Return the (X, Y) coordinate for the center point of the cell that contains the specified text.  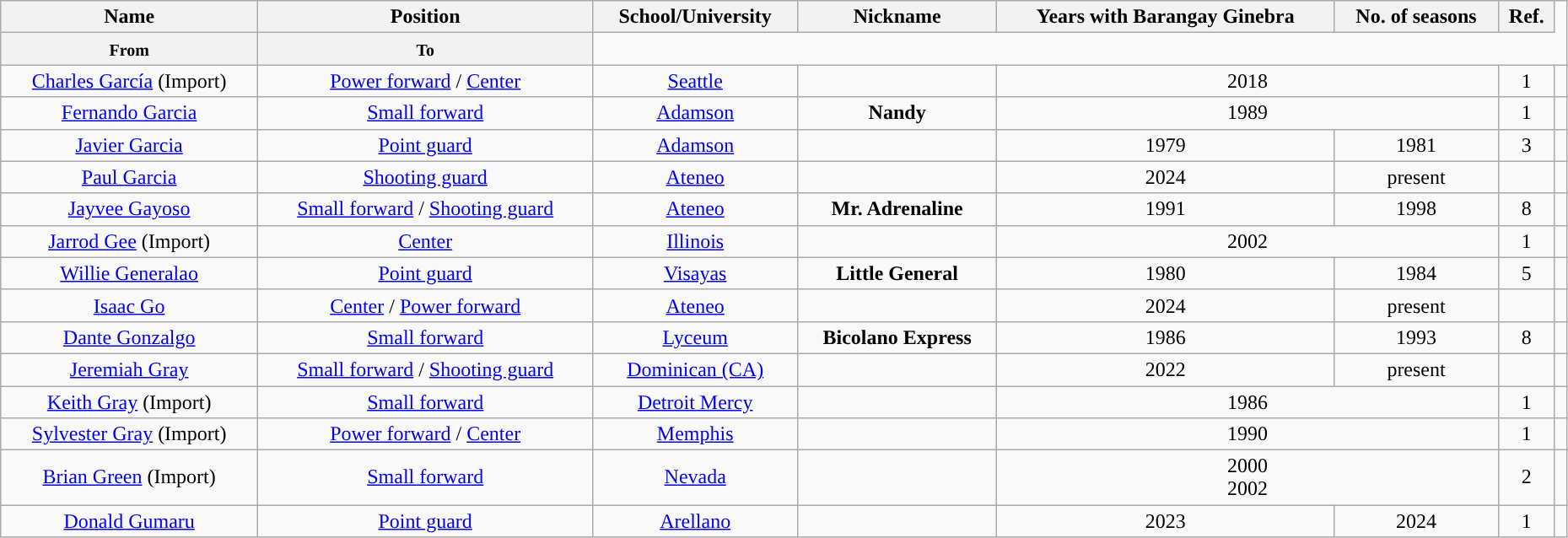
Jayvee Gayoso (130, 209)
Visayas (695, 273)
Jarrod Gee (Import) (130, 241)
Willie Generalao (130, 273)
Position (425, 17)
Lyceum (695, 337)
2018 (1248, 81)
Paul Garcia (130, 177)
Ref. (1527, 17)
Nickname (897, 17)
1989 (1248, 113)
Years with Barangay Ginebra (1166, 17)
1991 (1166, 209)
2002 (1248, 241)
Jeremiah Gray (130, 369)
1980 (1166, 273)
Bicolano Express (897, 337)
20002002 (1248, 477)
2023 (1166, 521)
Arellano (695, 521)
3 (1527, 145)
Shooting guard (425, 177)
2022 (1166, 369)
5 (1527, 273)
Illinois (695, 241)
Name (130, 17)
Sylvester Gray (Import) (130, 434)
From (130, 49)
Detroit Mercy (695, 402)
No. of seasons (1417, 17)
1998 (1417, 209)
1993 (1417, 337)
School/University (695, 17)
Brian Green (Import) (130, 477)
Seattle (695, 81)
Center / Power forward (425, 305)
Center (425, 241)
Memphis (695, 434)
Donald Gumaru (130, 521)
Little General (897, 273)
Mr. Adrenaline (897, 209)
Dante Gonzalgo (130, 337)
1990 (1248, 434)
Nevada (695, 477)
To (425, 49)
Fernando Garcia (130, 113)
Nandy (897, 113)
Keith Gray (Import) (130, 402)
Dominican (CA) (695, 369)
1979 (1166, 145)
1981 (1417, 145)
Javier Garcia (130, 145)
Charles García (Import) (130, 81)
Isaac Go (130, 305)
1984 (1417, 273)
2 (1527, 477)
